Locate the cell with the specified text and output its [x, y] center coordinate. 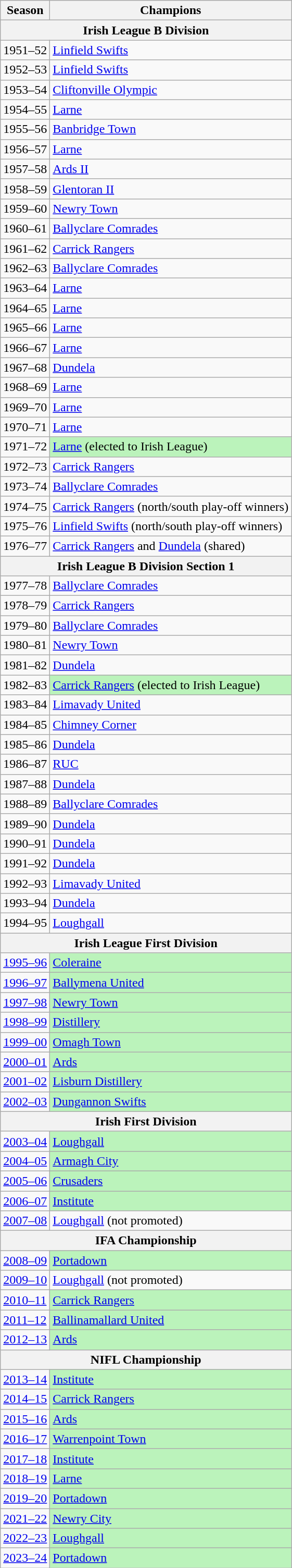
Irish First Division [146, 1121]
1970–71 [25, 427]
1993–94 [25, 903]
1990–91 [25, 843]
1963–64 [25, 288]
1962–63 [25, 268]
2012–13 [25, 1340]
Champions [171, 10]
1998–99 [25, 1022]
2018–19 [25, 1478]
1987–88 [25, 784]
2015–16 [25, 1419]
2021–22 [25, 1518]
Carrick Rangers (elected to Irish League) [171, 685]
1991–92 [25, 863]
Carrick Rangers and Dundela (shared) [171, 546]
1960–61 [25, 228]
1959–60 [25, 209]
2005–06 [25, 1181]
1981–82 [25, 665]
1984–85 [25, 725]
1988–89 [25, 804]
2017–18 [25, 1459]
2002–03 [25, 1101]
1975–76 [25, 526]
Irish League B Division Section 1 [146, 566]
Cliftonville Olympic [171, 90]
1951–52 [25, 50]
Ards II [171, 169]
1961–62 [25, 249]
1957–58 [25, 169]
1953–54 [25, 90]
Ballymena United [171, 983]
Linfield Swifts (north/south play-off winners) [171, 526]
Armagh City [171, 1161]
2014–15 [25, 1399]
1996–97 [25, 983]
2010–11 [25, 1300]
2019–20 [25, 1498]
1965–66 [25, 328]
2013–14 [25, 1379]
2003–04 [25, 1141]
Lisburn Distillery [171, 1082]
Dungannon Swifts [171, 1101]
2009–10 [25, 1280]
2016–17 [25, 1439]
Banbridge Town [171, 129]
1956–57 [25, 149]
Ballinamallard United [171, 1320]
1968–69 [25, 387]
2006–07 [25, 1200]
1989–90 [25, 824]
Newry City [171, 1518]
1955–56 [25, 129]
1994–95 [25, 923]
2008–09 [25, 1260]
1952–53 [25, 70]
1954–55 [25, 109]
1982–83 [25, 685]
Irish League B Division [146, 30]
1978–79 [25, 606]
Larne (elected to Irish League) [171, 447]
1967–68 [25, 367]
RUC [171, 764]
1999–00 [25, 1042]
1997–98 [25, 1002]
1985–86 [25, 744]
Irish League First Division [146, 943]
1969–70 [25, 407]
2023–24 [25, 1558]
Warrenpoint Town [171, 1439]
1971–72 [25, 447]
Coleraine [171, 963]
1966–67 [25, 348]
Season [25, 10]
1973–74 [25, 486]
NIFL Championship [146, 1359]
1977–78 [25, 586]
1983–84 [25, 705]
Carrick Rangers (north/south play-off winners) [171, 506]
2000–01 [25, 1062]
2007–08 [25, 1221]
1958–59 [25, 189]
1992–93 [25, 884]
2022–23 [25, 1538]
1964–65 [25, 308]
1976–77 [25, 546]
Crusaders [171, 1181]
2011–12 [25, 1320]
Distillery [171, 1022]
IFA Championship [146, 1241]
Chimney Corner [171, 725]
1980–81 [25, 645]
1986–87 [25, 764]
Glentoran II [171, 189]
1995–96 [25, 963]
1974–75 [25, 506]
1972–73 [25, 467]
2001–02 [25, 1082]
Omagh Town [171, 1042]
1979–80 [25, 626]
2004–05 [25, 1161]
